Find where the given text appears and provide that cell's center as (X, Y) coordinate. 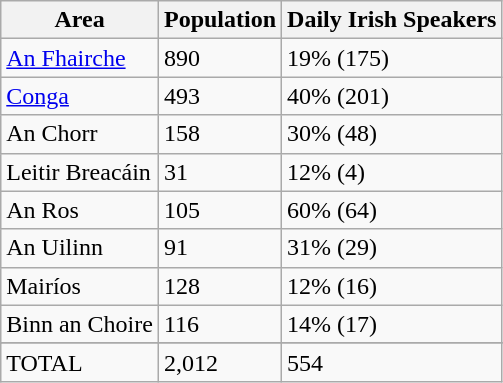
12% (16) (392, 286)
An Uilinn (80, 248)
Conga (80, 96)
91 (220, 248)
An Chorr (80, 134)
158 (220, 134)
Binn an Choire (80, 324)
14% (17) (392, 324)
Daily Irish Speakers (392, 20)
Population (220, 20)
554 (392, 362)
31 (220, 172)
Leitir Breacáin (80, 172)
493 (220, 96)
105 (220, 210)
Area (80, 20)
890 (220, 58)
30% (48) (392, 134)
19% (175) (392, 58)
40% (201) (392, 96)
An Ros (80, 210)
116 (220, 324)
12% (4) (392, 172)
Mairíos (80, 286)
2,012 (220, 362)
TOTAL (80, 362)
31% (29) (392, 248)
60% (64) (392, 210)
128 (220, 286)
An Fhairche (80, 58)
